Extract the (x, y) coordinate from the center of the cell holding the provided text.  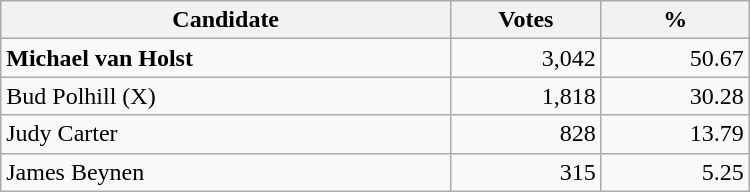
Judy Carter (226, 134)
30.28 (675, 96)
% (675, 20)
50.67 (675, 58)
13.79 (675, 134)
3,042 (526, 58)
315 (526, 172)
Michael van Holst (226, 58)
Candidate (226, 20)
828 (526, 134)
1,818 (526, 96)
James Beynen (226, 172)
Bud Polhill (X) (226, 96)
Votes (526, 20)
5.25 (675, 172)
